Scan for the cell matching the given text and deliver its (X, Y) coordinate at center. 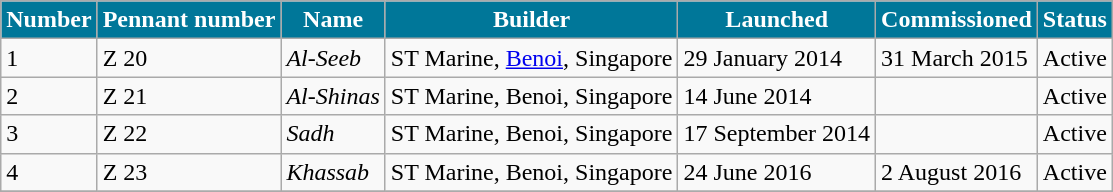
Launched (777, 20)
24 June 2016 (777, 172)
Name (333, 20)
Z 20 (189, 58)
Number (49, 20)
Commissioned (957, 20)
29 January 2014 (777, 58)
Z 21 (189, 96)
Pennant number (189, 20)
2 (49, 96)
Al-Shinas (333, 96)
Sadh (333, 134)
17 September 2014 (777, 134)
Builder (532, 20)
1 (49, 58)
Khassab (333, 172)
Al-Seeb (333, 58)
4 (49, 172)
31 March 2015 (957, 58)
14 June 2014 (777, 96)
Status (1074, 20)
3 (49, 134)
Z 23 (189, 172)
2 August 2016 (957, 172)
Z 22 (189, 134)
